Return (x, y) of the center of cell containing provided text 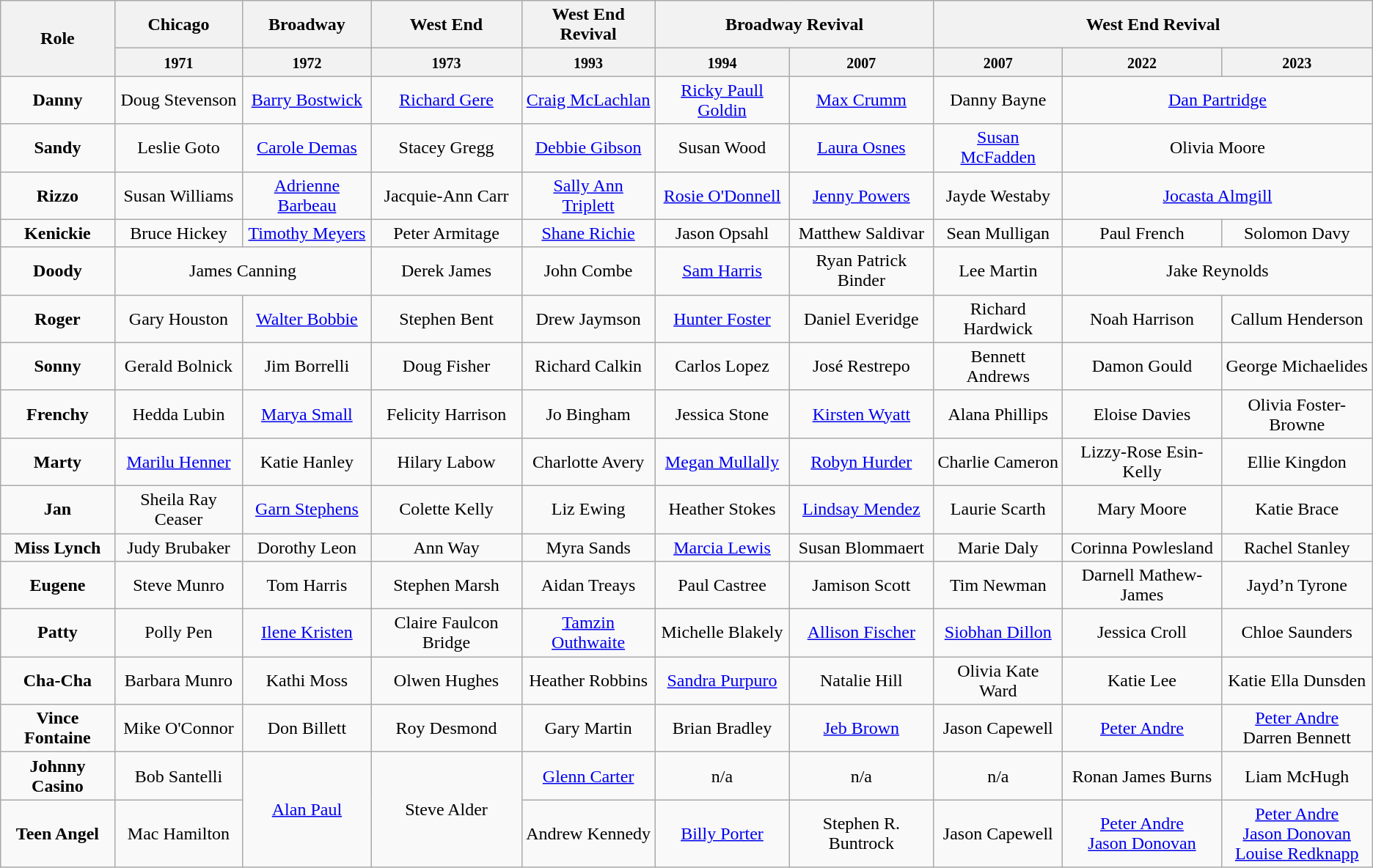
Leslie Goto (179, 148)
Carlos Lopez (722, 367)
Barry Bostwick (307, 100)
Shane Richie (588, 233)
Doody (57, 271)
Matthew Saldivar (861, 233)
Katie Lee (1142, 680)
Kathi Moss (307, 680)
Rachel Stanley (1297, 548)
Tom Harris (307, 585)
Sandy (57, 148)
Barbara Munro (179, 680)
Richard Gere (446, 100)
Derek James (446, 271)
Damon Gould (1142, 367)
Craig McLachlan (588, 100)
Susan Williams (179, 195)
Richard Calkin (588, 367)
Judy Brubaker (179, 548)
Solomon Davy (1297, 233)
2022 (1142, 62)
Claire Faulcon Bridge (446, 633)
1994 (722, 62)
Charlie Cameron (998, 462)
Steve Munro (179, 585)
Laurie Scarth (998, 509)
Jayd’n Tyrone (1297, 585)
Robyn Hurder (861, 462)
Myra Sands (588, 548)
West End (446, 25)
José Restrepo (861, 367)
George Michaelides (1297, 367)
Gerald Bolnick (179, 367)
Carole Demas (307, 148)
Paul Castree (722, 585)
Darnell Mathew-James (1142, 585)
Eugene (57, 585)
Callum Henderson (1297, 318)
Jacquie-Ann Carr (446, 195)
Garn Stephens (307, 509)
2023 (1297, 62)
Katie Hanley (307, 462)
Roger (57, 318)
Liz Ewing (588, 509)
Jamison Scott (861, 585)
Polly Pen (179, 633)
Marcia Lewis (722, 548)
Doug Fisher (446, 367)
Noah Harrison (1142, 318)
Felicity Harrison (446, 413)
Debbie Gibson (588, 148)
Allison Fischer (861, 633)
Stephen R. Buntrock (861, 834)
Steve Alder (446, 809)
Marie Daly (998, 548)
Ronan James Burns (1142, 776)
Kenickie (57, 233)
Broadway (307, 25)
Peter Andre (1142, 729)
Tim Newman (998, 585)
Katie Ella Dunsden (1297, 680)
Heather Stokes (722, 509)
James Canning (243, 271)
Broadway Revival (794, 25)
1993 (588, 62)
Sandra Purpuro (722, 680)
Lindsay Mendez (861, 509)
Dan Partridge (1218, 100)
Max Crumm (861, 100)
Peter AndreDarren Bennett (1297, 729)
Sheila Ray Ceaser (179, 509)
Colette Kelly (446, 509)
Laura Osnes (861, 148)
1973 (446, 62)
Bob Santelli (179, 776)
Dorothy Leon (307, 548)
Peter AndreJason Donovan (1142, 834)
Bennett Andrews (998, 367)
Tamzin Outhwaite (588, 633)
Megan Mullally (722, 462)
Stephen Marsh (446, 585)
Sonny (57, 367)
Richard Hardwick (998, 318)
Jan (57, 509)
Lee Martin (998, 271)
1971 (179, 62)
Rizzo (57, 195)
Andrew Kennedy (588, 834)
Sally Ann Triplett (588, 195)
Rosie O'Donnell (722, 195)
Marty (57, 462)
Marilu Henner (179, 462)
Michelle Blakely (722, 633)
Jocasta Almgill (1218, 195)
Ilene Kristen (307, 633)
Charlotte Avery (588, 462)
Danny (57, 100)
Jessica Stone (722, 413)
Role (57, 38)
Sam Harris (722, 271)
Ann Way (446, 548)
John Combe (588, 271)
Miss Lynch (57, 548)
Susan Blommaert (861, 548)
Danny Bayne (998, 100)
Teen Angel (57, 834)
Timothy Meyers (307, 233)
Olwen Hughes (446, 680)
Liam McHugh (1297, 776)
Gary Houston (179, 318)
Hunter Foster (722, 318)
Brian Bradley (722, 729)
Hedda Lubin (179, 413)
Jenny Powers (861, 195)
Jim Borrelli (307, 367)
Cha-Cha (57, 680)
Lizzy-Rose Esin-Kelly (1142, 462)
Walter Bobbie (307, 318)
Jessica Croll (1142, 633)
Chloe Saunders (1297, 633)
Alan Paul (307, 809)
Mike O'Connor (179, 729)
Bruce Hickey (179, 233)
Peter Armitage (446, 233)
Frenchy (57, 413)
Hilary Labow (446, 462)
Stacey Gregg (446, 148)
Siobhan Dillon (998, 633)
Sean Mulligan (998, 233)
Ricky Paull Goldin (722, 100)
1972 (307, 62)
Katie Brace (1297, 509)
Peter AndreJason DonovanLouise Redknapp (1297, 834)
Ryan Patrick Binder (861, 271)
Johnny Casino (57, 776)
Jayde Westaby (998, 195)
Paul French (1142, 233)
Jeb Brown (861, 729)
Corinna Powlesland (1142, 548)
Heather Robbins (588, 680)
Patty (57, 633)
Roy Desmond (446, 729)
Natalie Hill (861, 680)
Chicago (179, 25)
Don Billett (307, 729)
Olivia Moore (1218, 148)
Adrienne Barbeau (307, 195)
Alana Phillips (998, 413)
Olivia Kate Ward (998, 680)
Glenn Carter (588, 776)
Ellie Kingdon (1297, 462)
Jake Reynolds (1218, 271)
Olivia Foster-Browne (1297, 413)
Mary Moore (1142, 509)
Aidan Treays (588, 585)
Susan Wood (722, 148)
Doug Stevenson (179, 100)
Jo Bingham (588, 413)
Drew Jaymson (588, 318)
Billy Porter (722, 834)
Daniel Everidge (861, 318)
Stephen Bent (446, 318)
Eloise Davies (1142, 413)
Mac Hamilton (179, 834)
Susan McFadden (998, 148)
Vince Fontaine (57, 729)
Marya Small (307, 413)
Kirsten Wyatt (861, 413)
Jason Opsahl (722, 233)
Gary Martin (588, 729)
